Return [X, Y] of the center of cell containing provided text 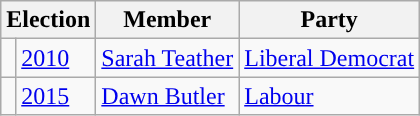
Dawn Butler [168, 96]
Labour [330, 96]
Sarah Teather [168, 58]
2015 [56, 96]
Election [48, 20]
Party [330, 20]
2010 [56, 58]
Member [168, 20]
Liberal Democrat [330, 58]
